Detect which cell encompasses the target text, then output its (X, Y) center coordinate. 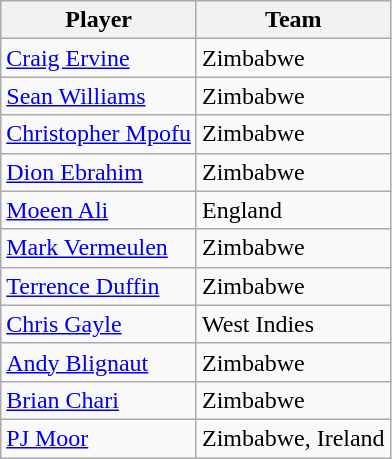
PJ Moor (99, 438)
Dion Ebrahim (99, 172)
Zimbabwe, Ireland (293, 438)
England (293, 210)
Team (293, 20)
Brian Chari (99, 400)
Craig Ervine (99, 58)
Terrence Duffin (99, 286)
Player (99, 20)
Christopher Mpofu (99, 134)
Moeen Ali (99, 210)
West Indies (293, 324)
Sean Williams (99, 96)
Andy Blignaut (99, 362)
Chris Gayle (99, 324)
Mark Vermeulen (99, 248)
